Provide the (X, Y) coordinate of the cell's center where the given text is located.  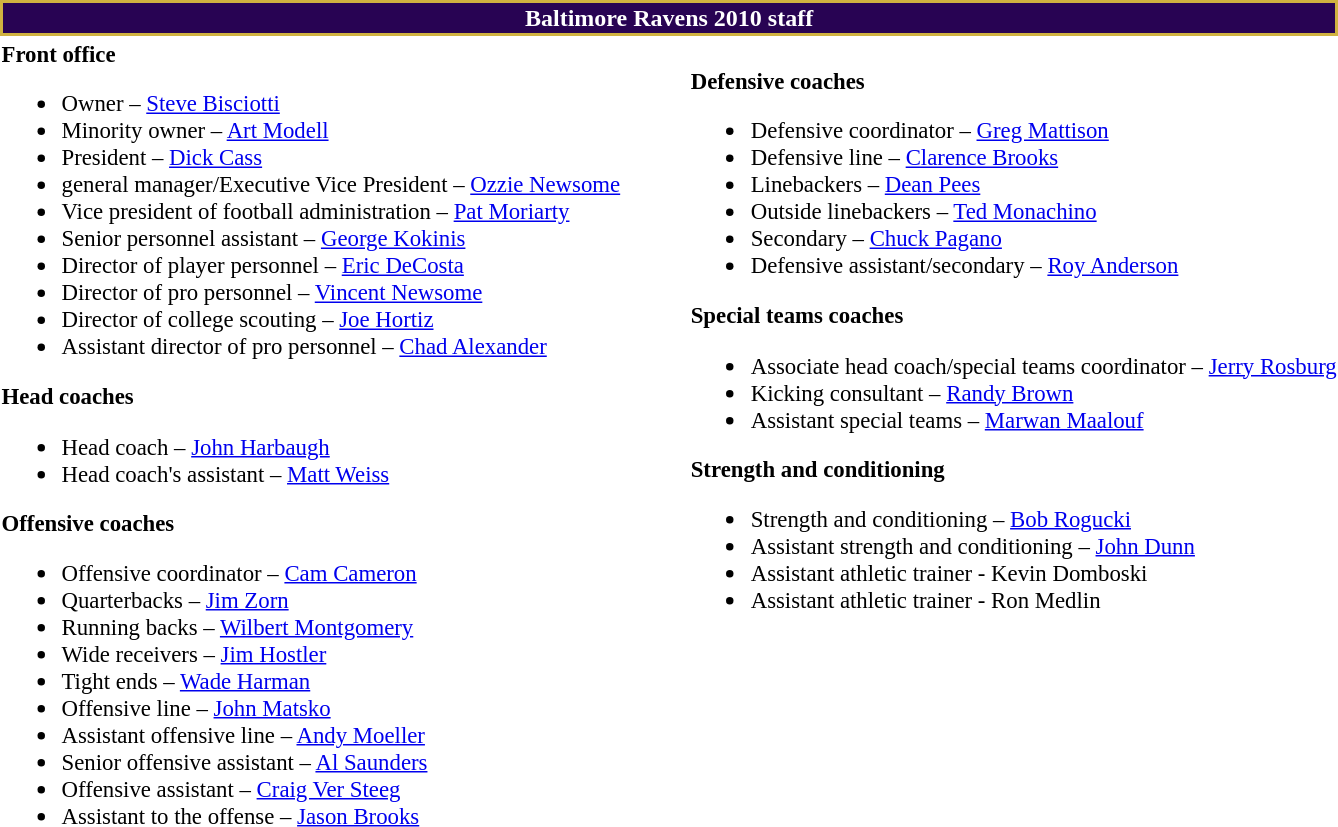
Baltimore Ravens 2010 staff (669, 18)
